Locate the cell with the specified text and output its [x, y] center coordinate. 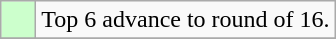
Top 6 advance to round of 16. [186, 20]
